Return the (x, y) coordinate for the center point of the cell that contains the specified text.  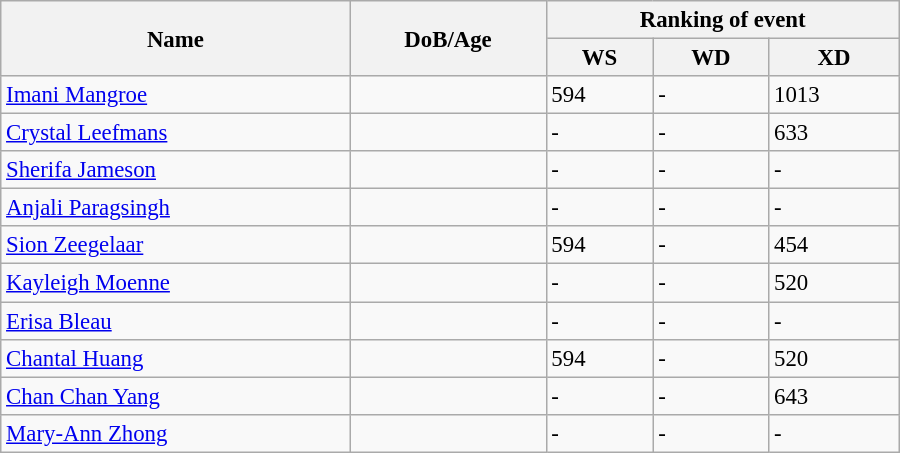
633 (834, 133)
Name (176, 38)
Ranking of event (722, 20)
Mary-Ann Zhong (176, 433)
Imani Mangroe (176, 95)
Sherifa Jameson (176, 170)
Chan Chan Yang (176, 396)
Crystal Leefmans (176, 133)
Chantal Huang (176, 358)
Erisa Bleau (176, 321)
WD (711, 58)
643 (834, 396)
Kayleigh Moenne (176, 283)
DoB/Age (448, 38)
XD (834, 58)
Sion Zeegelaar (176, 245)
454 (834, 245)
WS (600, 58)
Anjali Paragsingh (176, 208)
1013 (834, 95)
